Extract the (x, y) coordinate from the center of the cell holding the provided text.  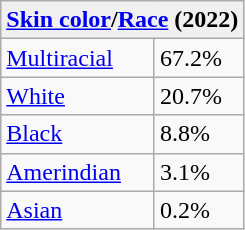
Amerindian (78, 172)
8.8% (198, 134)
3.1% (198, 172)
20.7% (198, 96)
Asian (78, 210)
Multiracial (78, 58)
67.2% (198, 58)
Black (78, 134)
White (78, 96)
Skin color/Race (2022) (122, 20)
0.2% (198, 210)
